Search for the cell housing the specified text and yield its (x, y) center coordinate. 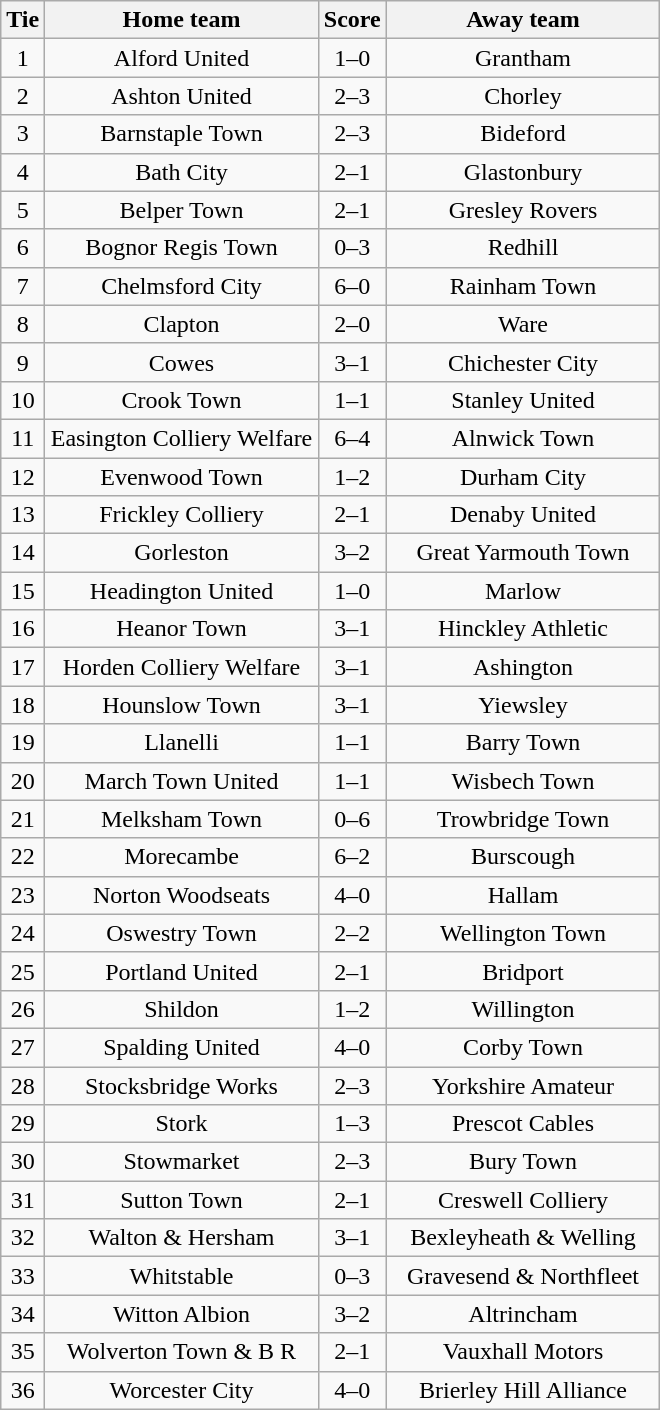
Chelmsford City (182, 286)
17 (23, 667)
Trowbridge Town (523, 819)
Gresley Rovers (523, 210)
12 (23, 477)
Bridport (523, 971)
Ashton United (182, 96)
Rainham Town (523, 286)
29 (23, 1124)
Norton Woodseats (182, 895)
Morecambe (182, 857)
Chorley (523, 96)
Shildon (182, 1009)
Gravesend & Northfleet (523, 1276)
Marlow (523, 591)
Belper Town (182, 210)
Witton Albion (182, 1314)
Melksham Town (182, 819)
Hallam (523, 895)
Hounslow Town (182, 705)
32 (23, 1238)
3 (23, 134)
Wellington Town (523, 933)
Walton & Hersham (182, 1238)
Glastonbury (523, 172)
34 (23, 1314)
Stanley United (523, 400)
18 (23, 705)
Ware (523, 324)
9 (23, 362)
5 (23, 210)
Ashington (523, 667)
Alnwick Town (523, 438)
1–3 (352, 1124)
6–4 (352, 438)
25 (23, 971)
7 (23, 286)
Horden Colliery Welfare (182, 667)
31 (23, 1200)
Brierley Hill Alliance (523, 1390)
Yiewsley (523, 705)
Great Yarmouth Town (523, 553)
23 (23, 895)
Creswell Colliery (523, 1200)
Gorleston (182, 553)
26 (23, 1009)
Stork (182, 1124)
6–0 (352, 286)
33 (23, 1276)
Corby Town (523, 1047)
Oswestry Town (182, 933)
10 (23, 400)
2–0 (352, 324)
Frickley Colliery (182, 515)
6–2 (352, 857)
11 (23, 438)
1 (23, 58)
8 (23, 324)
Durham City (523, 477)
6 (23, 248)
Stowmarket (182, 1162)
Score (352, 20)
30 (23, 1162)
Prescot Cables (523, 1124)
Barnstaple Town (182, 134)
21 (23, 819)
14 (23, 553)
Headington United (182, 591)
Tie (23, 20)
2–2 (352, 933)
Crook Town (182, 400)
Hinckley Athletic (523, 629)
35 (23, 1352)
28 (23, 1085)
4 (23, 172)
Willington (523, 1009)
Bury Town (523, 1162)
Bath City (182, 172)
Wisbech Town (523, 781)
March Town United (182, 781)
Away team (523, 20)
Denaby United (523, 515)
Wolverton Town & B R (182, 1352)
Chichester City (523, 362)
Stocksbridge Works (182, 1085)
Portland United (182, 971)
20 (23, 781)
Sutton Town (182, 1200)
Bideford (523, 134)
Evenwood Town (182, 477)
Whitstable (182, 1276)
19 (23, 743)
Bognor Regis Town (182, 248)
13 (23, 515)
0–6 (352, 819)
Easington Colliery Welfare (182, 438)
Heanor Town (182, 629)
Yorkshire Amateur (523, 1085)
Grantham (523, 58)
16 (23, 629)
Vauxhall Motors (523, 1352)
Bexleyheath & Welling (523, 1238)
Barry Town (523, 743)
Worcester City (182, 1390)
Burscough (523, 857)
Redhill (523, 248)
22 (23, 857)
Cowes (182, 362)
15 (23, 591)
24 (23, 933)
Altrincham (523, 1314)
2 (23, 96)
36 (23, 1390)
Spalding United (182, 1047)
Home team (182, 20)
Clapton (182, 324)
Alford United (182, 58)
27 (23, 1047)
Llanelli (182, 743)
